Output the (x, y) coordinate of the center of the cell containing the given text.  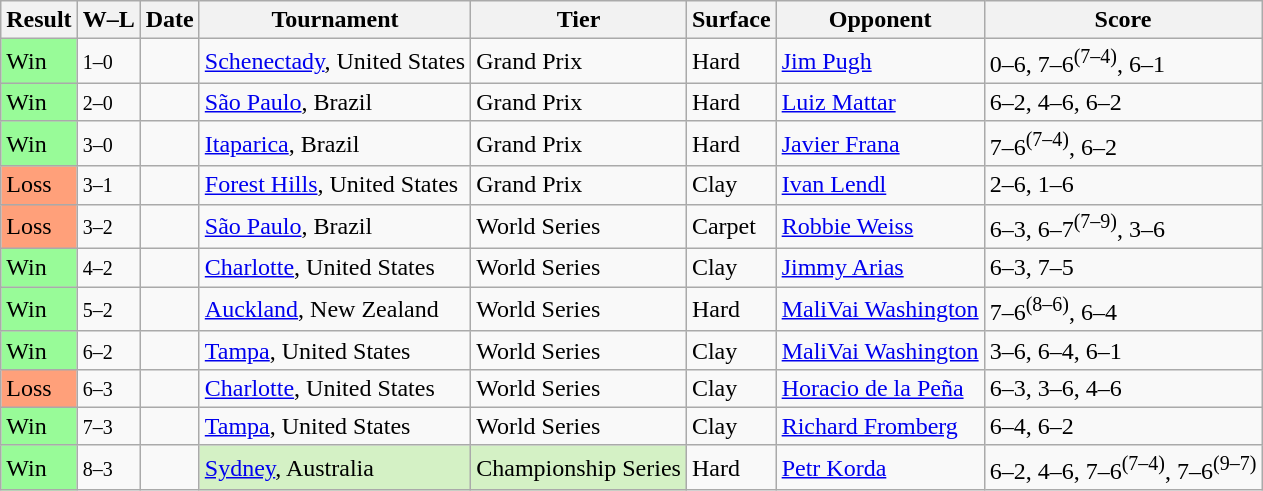
5–2 (108, 310)
Surface (731, 20)
Championship Series (579, 468)
Tier (579, 20)
Tournament (334, 20)
8–3 (108, 468)
W–L (108, 20)
Schenectady, United States (334, 62)
Carpet (731, 226)
6–3 (108, 388)
2–6, 1–6 (1123, 185)
Forest Hills, United States (334, 185)
Sydney, Australia (334, 468)
0–6, 7–6(7–4), 6–1 (1123, 62)
1–0 (108, 62)
6–3, 3–6, 4–6 (1123, 388)
6–2 (108, 350)
Petr Korda (880, 468)
Robbie Weiss (880, 226)
Luiz Mattar (880, 102)
6–2, 4–6, 6–2 (1123, 102)
4–2 (108, 268)
7–6(8–6), 6–4 (1123, 310)
Ivan Lendl (880, 185)
6–3, 7–5 (1123, 268)
7–6(7–4), 6–2 (1123, 144)
2–0 (108, 102)
6–2, 4–6, 7–6(7–4), 7–6(9–7) (1123, 468)
Itaparica, Brazil (334, 144)
3–2 (108, 226)
Horacio de la Peña (880, 388)
3–6, 6–4, 6–1 (1123, 350)
Date (170, 20)
3–1 (108, 185)
6–4, 6–2 (1123, 426)
Score (1123, 20)
Opponent (880, 20)
Auckland, New Zealand (334, 310)
Result (39, 20)
7–3 (108, 426)
Jimmy Arias (880, 268)
6–3, 6–7(7–9), 3–6 (1123, 226)
Richard Fromberg (880, 426)
Javier Frana (880, 144)
Jim Pugh (880, 62)
3–0 (108, 144)
